Pinpoint the cell where the given text exists, returning its (x, y) midpoint coordinate. 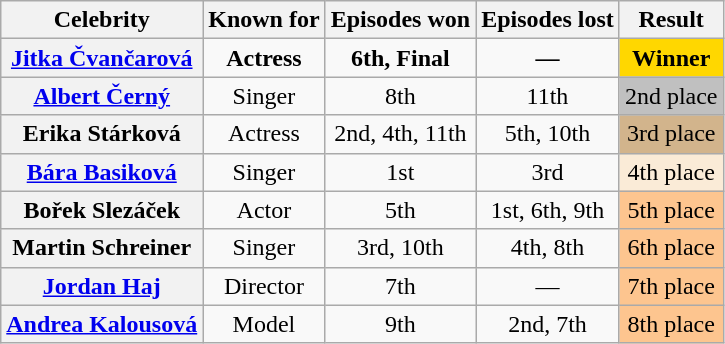
1st, 6th, 9th (548, 210)
6th, Final (400, 58)
Episodes lost (548, 20)
Celebrity (102, 20)
9th (400, 324)
Result (671, 20)
Episodes won (400, 20)
Albert Černý (102, 96)
3rd (548, 172)
Bára Basiková (102, 172)
Erika Stárková (102, 134)
3rd, 10th (400, 248)
2nd place (671, 96)
Martin Schreiner (102, 248)
5th, 10th (548, 134)
11th (548, 96)
6th place (671, 248)
1st (400, 172)
5th (400, 210)
2nd, 4th, 11th (400, 134)
8th place (671, 324)
Director (264, 286)
Jordan Haj (102, 286)
4th place (671, 172)
2nd, 7th (548, 324)
Known for (264, 20)
7th place (671, 286)
Winner (671, 58)
Jitka Čvančarová (102, 58)
7th (400, 286)
8th (400, 96)
5th place (671, 210)
3rd place (671, 134)
4th, 8th (548, 248)
Actor (264, 210)
Bořek Slezáček (102, 210)
Andrea Kalousová (102, 324)
Model (264, 324)
